For the text-containing cell, return its midpoint in [x, y] coordinate format. 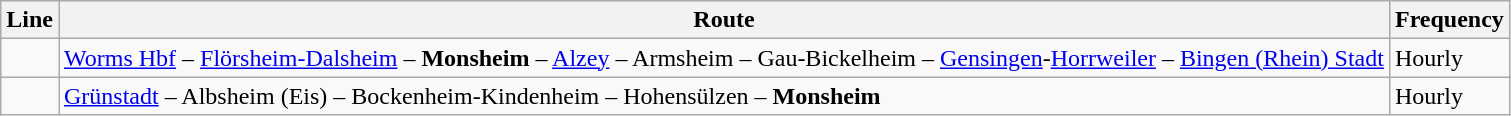
Worms Hbf – Flörsheim-Dalsheim – Monsheim – Alzey – Armsheim – Gau-Bickelheim – Gensingen-Horrweiler – Bingen (Rhein) Stadt [724, 58]
Line [30, 20]
Route [724, 20]
Frequency [1449, 20]
Grünstadt – Albsheim (Eis) – Bockenheim-Kindenheim – Hohensülzen – Monsheim [724, 96]
